For the text-containing cell, return its midpoint in [X, Y] coordinate format. 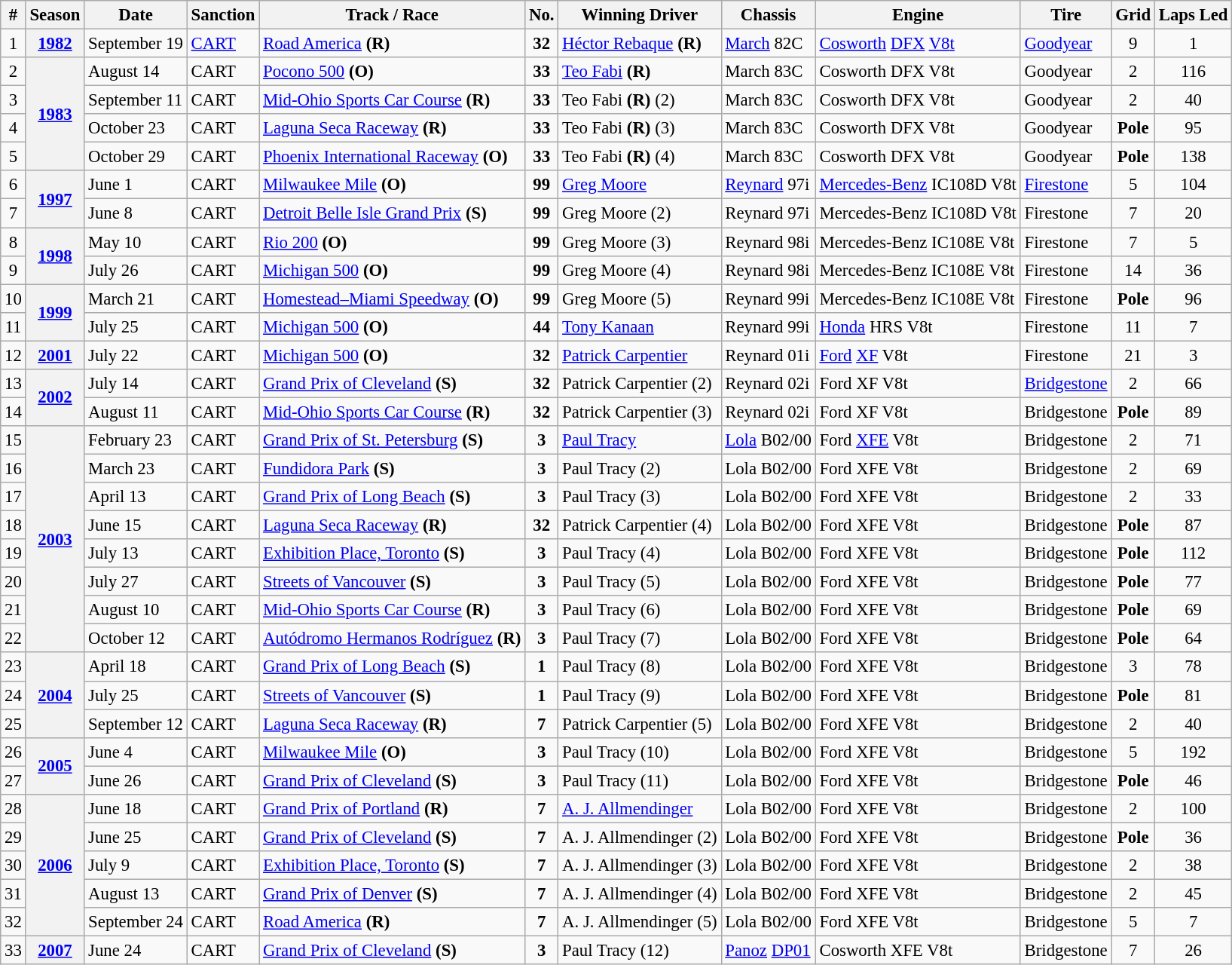
112 [1193, 553]
June 24 [136, 951]
Winning Driver [640, 15]
June 1 [136, 185]
96 [1193, 299]
27 [14, 780]
12 [14, 355]
Grand Prix of Portland (R) [392, 809]
August 13 [136, 893]
2003 [55, 540]
August 11 [136, 412]
16 [14, 468]
71 [1193, 440]
A. J. Allmendinger (5) [640, 922]
July 13 [136, 553]
# [14, 15]
Rio 200 (O) [392, 242]
1997 [55, 199]
8 [14, 242]
July 9 [136, 865]
October 12 [136, 639]
1998 [55, 256]
Sanction [223, 15]
Héctor Rebaque (R) [640, 44]
Paul Tracy (3) [640, 497]
June 25 [136, 837]
A. J. Allmendinger (2) [640, 837]
Greg Moore [640, 185]
28 [14, 809]
Patrick Carpentier (5) [640, 724]
Track / Race [392, 15]
138 [1193, 157]
10 [14, 299]
Panoz DP01 [769, 951]
66 [1193, 384]
24 [14, 695]
August 10 [136, 610]
Engine [918, 15]
Pocono 500 (O) [392, 72]
29 [14, 837]
Paul Tracy (7) [640, 639]
17 [14, 497]
A. J. Allmendinger [640, 809]
Phoenix International Raceway (O) [392, 157]
February 23 [136, 440]
13 [14, 384]
Greg Moore (5) [640, 299]
87 [1193, 525]
Teo Fabi (R) (4) [640, 157]
100 [1193, 809]
March 23 [136, 468]
Autódromo Hermanos Rodríguez (R) [392, 639]
A. J. Allmendinger (4) [640, 893]
A. J. Allmendinger (3) [640, 865]
89 [1193, 412]
38 [1193, 865]
Season [55, 15]
95 [1193, 128]
6 [14, 185]
June 15 [136, 525]
Reynard 01i [769, 355]
192 [1193, 752]
116 [1193, 72]
Paul Tracy (10) [640, 752]
October 29 [136, 157]
2007 [55, 951]
June 26 [136, 780]
Paul Tracy (11) [640, 780]
19 [14, 553]
22 [14, 639]
2002 [55, 398]
June 18 [136, 809]
March 82C [769, 44]
45 [1193, 893]
Honda HRS V8t [918, 326]
1983 [55, 114]
4 [14, 128]
July 26 [136, 270]
Chassis [769, 15]
September 12 [136, 724]
Homestead–Miami Speedway (O) [392, 299]
July 27 [136, 582]
Date [136, 15]
October 23 [136, 128]
Laps Led [1193, 15]
Patrick Carpentier [640, 355]
Patrick Carpentier (3) [640, 412]
Teo Fabi (R) [640, 72]
Paul Tracy (2) [640, 468]
25 [14, 724]
2006 [55, 865]
Paul Tracy (12) [640, 951]
1999 [55, 312]
31 [14, 893]
Tony Kanaan [640, 326]
30 [14, 865]
18 [14, 525]
Grand Prix of Denver (S) [392, 893]
May 10 [136, 242]
2005 [55, 766]
Teo Fabi (R) (3) [640, 128]
March 21 [136, 299]
Greg Moore (4) [640, 270]
June 4 [136, 752]
Patrick Carpentier (4) [640, 525]
Paul Tracy (4) [640, 553]
Paul Tracy (5) [640, 582]
Teo Fabi (R) (2) [640, 100]
Grand Prix of St. Petersburg (S) [392, 440]
September 24 [136, 922]
1982 [55, 44]
Paul Tracy (6) [640, 610]
No. [542, 15]
Grid [1133, 15]
September 11 [136, 100]
78 [1193, 667]
April 18 [136, 667]
Patrick Carpentier (2) [640, 384]
September 19 [136, 44]
44 [542, 326]
Paul Tracy (9) [640, 695]
2001 [55, 355]
August 14 [136, 72]
Tire [1065, 15]
Cosworth XFE V8t [918, 951]
June 8 [136, 213]
77 [1193, 582]
15 [14, 440]
64 [1193, 639]
Paul Tracy (8) [640, 667]
July 22 [136, 355]
Greg Moore (3) [640, 242]
Detroit Belle Isle Grand Prix (S) [392, 213]
Fundidora Park (S) [392, 468]
46 [1193, 780]
2004 [55, 695]
Paul Tracy [640, 440]
81 [1193, 695]
July 14 [136, 384]
Greg Moore (2) [640, 213]
104 [1193, 185]
April 13 [136, 497]
23 [14, 667]
